Return the [x, y] coordinate for the center point of the cell that contains the specified text.  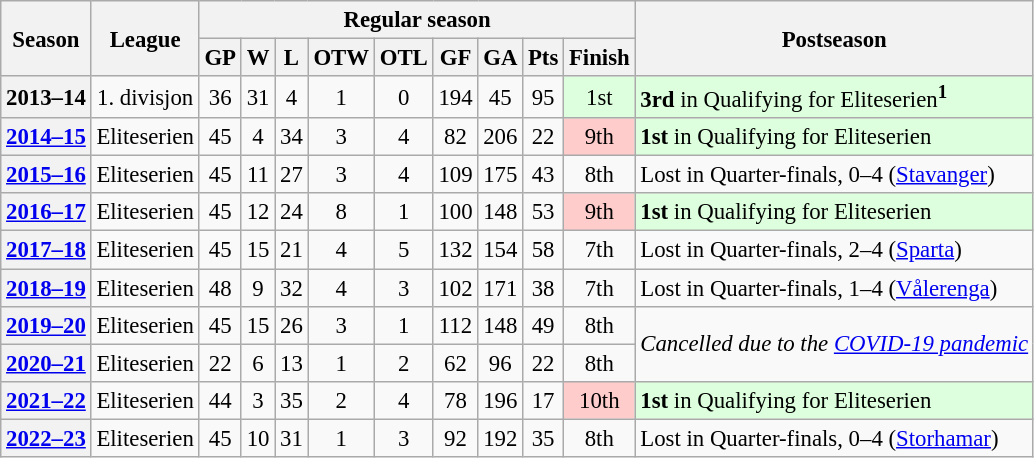
132 [456, 250]
Finish [600, 58]
2018–19 [46, 288]
1st [600, 97]
3rd in Qualifying for Eliteserien1 [834, 97]
2021–22 [46, 400]
L [292, 58]
32 [292, 288]
8 [341, 213]
21 [292, 250]
Cancelled due to the COVID-19 pandemic [834, 344]
34 [292, 137]
82 [456, 137]
13 [292, 363]
Regular season [417, 20]
109 [456, 175]
92 [456, 438]
GA [500, 58]
17 [544, 400]
2013–14 [46, 97]
W [258, 58]
1. divisjon [145, 97]
95 [544, 97]
175 [500, 175]
OTW [341, 58]
48 [220, 288]
196 [500, 400]
2022–23 [46, 438]
100 [456, 213]
Season [46, 38]
Lost in Quarter-finals, 2–4 (Sparta) [834, 250]
44 [220, 400]
Pts [544, 58]
36 [220, 97]
Lost in Quarter-finals, 0–4 (Stavanger) [834, 175]
Lost in Quarter-finals, 0–4 (Storhamar) [834, 438]
206 [500, 137]
154 [500, 250]
9 [258, 288]
192 [500, 438]
53 [544, 213]
OTL [404, 58]
Postseason [834, 38]
2015–16 [46, 175]
58 [544, 250]
League [145, 38]
24 [292, 213]
10th [600, 400]
38 [544, 288]
49 [544, 325]
96 [500, 363]
GP [220, 58]
GF [456, 58]
102 [456, 288]
2017–18 [46, 250]
43 [544, 175]
2014–15 [46, 137]
12 [258, 213]
5 [404, 250]
0 [404, 97]
27 [292, 175]
2019–20 [46, 325]
112 [456, 325]
2020–21 [46, 363]
62 [456, 363]
10 [258, 438]
194 [456, 97]
6 [258, 363]
26 [292, 325]
Lost in Quarter-finals, 1–4 (Vålerenga) [834, 288]
2016–17 [46, 213]
11 [258, 175]
78 [456, 400]
171 [500, 288]
